Extract the (x, y) coordinate from the center of the cell holding the provided text.  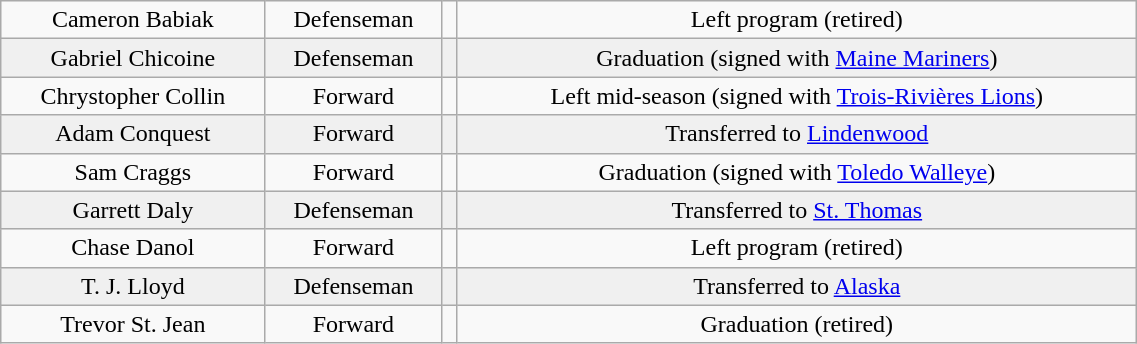
Graduation (retired) (797, 324)
Transferred to Lindenwood (797, 134)
Transferred to St. Thomas (797, 210)
Sam Craggs (133, 172)
Left mid-season (signed with Trois-Rivières Lions) (797, 96)
Cameron Babiak (133, 20)
Chrystopher Collin (133, 96)
Gabriel Chicoine (133, 58)
Graduation (signed with Toledo Walleye) (797, 172)
Garrett Daly (133, 210)
Adam Conquest (133, 134)
Chase Danol (133, 248)
Transferred to Alaska (797, 286)
Graduation (signed with Maine Mariners) (797, 58)
T. J. Lloyd (133, 286)
Trevor St. Jean (133, 324)
